Return the [X, Y] coordinate for the center point of the cell that contains the specified text.  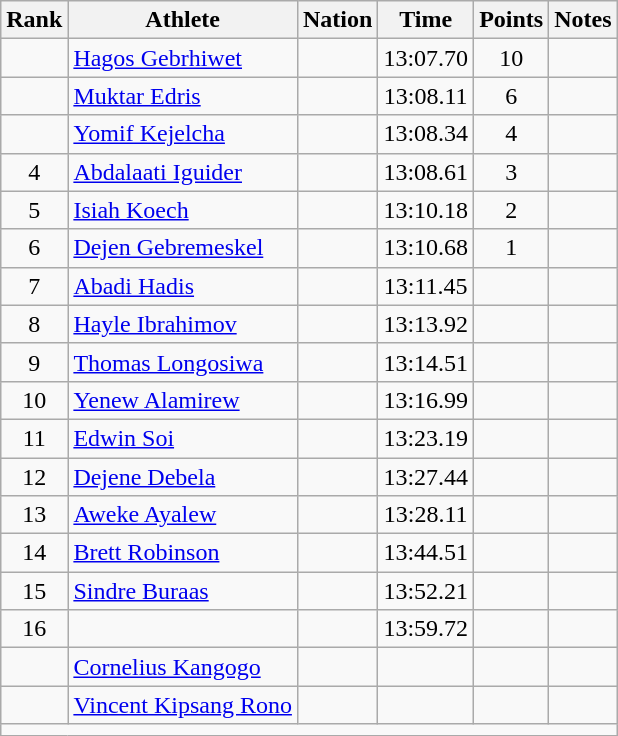
13:27.44 [426, 477]
13:28.11 [426, 515]
Cornelius Kangogo [183, 667]
Yenew Alamirew [183, 400]
Hayle Ibrahimov [183, 324]
Isiah Koech [183, 210]
Thomas Longosiwa [183, 362]
1 [512, 248]
Notes [583, 20]
16 [34, 629]
Hagos Gebrhiwet [183, 58]
7 [34, 286]
5 [34, 210]
Points [512, 20]
Abadi Hadis [183, 286]
13:16.99 [426, 400]
13:10.18 [426, 210]
Muktar Edris [183, 96]
13:13.92 [426, 324]
Brett Robinson [183, 553]
Abdalaati Iguider [183, 172]
13:59.72 [426, 629]
13:11.45 [426, 286]
13 [34, 515]
8 [34, 324]
Athlete [183, 20]
13:08.34 [426, 134]
2 [512, 210]
13:07.70 [426, 58]
Time [426, 20]
13:14.51 [426, 362]
15 [34, 591]
Dejene Debela [183, 477]
Rank [34, 20]
13:44.51 [426, 553]
3 [512, 172]
9 [34, 362]
Yomif Kejelcha [183, 134]
Aweke Ayalew [183, 515]
Nation [337, 20]
Vincent Kipsang Rono [183, 705]
13:08.11 [426, 96]
13:23.19 [426, 438]
Edwin Soi [183, 438]
11 [34, 438]
14 [34, 553]
13:10.68 [426, 248]
12 [34, 477]
Sindre Buraas [183, 591]
Dejen Gebremeskel [183, 248]
13:52.21 [426, 591]
13:08.61 [426, 172]
